Locate the cell with the specified text and output its (X, Y) center coordinate. 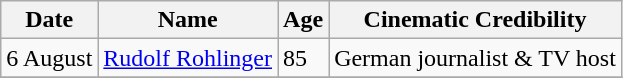
German journalist & TV host (476, 58)
85 (304, 58)
Age (304, 20)
Rudolf Rohlinger (188, 58)
Name (188, 20)
Date (50, 20)
Cinematic Credibility (476, 20)
6 August (50, 58)
